Return (X, Y) of the center of cell containing provided text 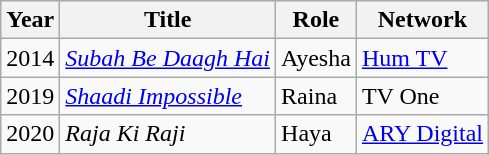
TV One (422, 96)
2014 (30, 58)
Shaadi Impossible (168, 96)
Role (316, 20)
2020 (30, 134)
Raina (316, 96)
ARY Digital (422, 134)
Subah Be Daagh Hai (168, 58)
Hum TV (422, 58)
Network (422, 20)
Haya (316, 134)
Ayesha (316, 58)
2019 (30, 96)
Year (30, 20)
Title (168, 20)
Raja Ki Raji (168, 134)
